Output the (X, Y) coordinate of the center of the cell containing the given text.  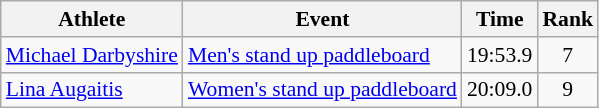
Michael Darbyshire (92, 55)
Men's stand up paddleboard (322, 55)
20:09.0 (500, 90)
9 (568, 90)
Athlete (92, 19)
Time (500, 19)
Women's stand up paddleboard (322, 90)
Event (322, 19)
7 (568, 55)
19:53.9 (500, 55)
Rank (568, 19)
Lina Augaitis (92, 90)
